Return (x, y) of the center of cell containing provided text 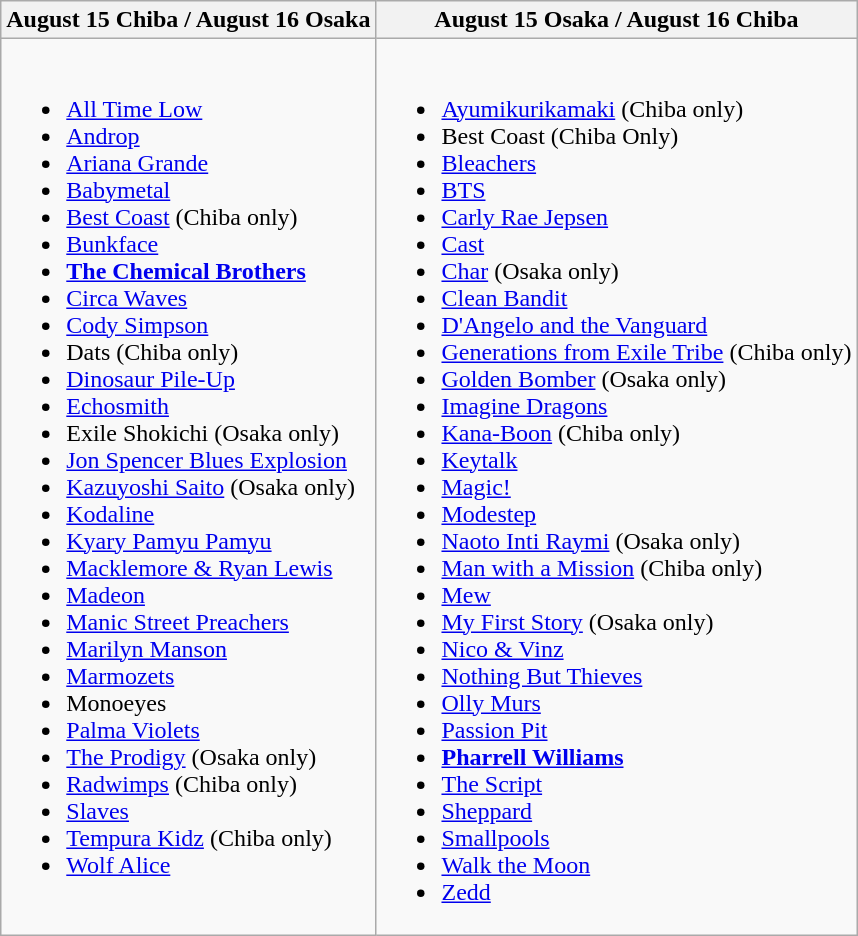
August 15 Osaka / August 16 Chiba (616, 20)
August 15 Chiba / August 16 Osaka (188, 20)
